Output the [x, y] coordinate of the center of the cell containing the given text.  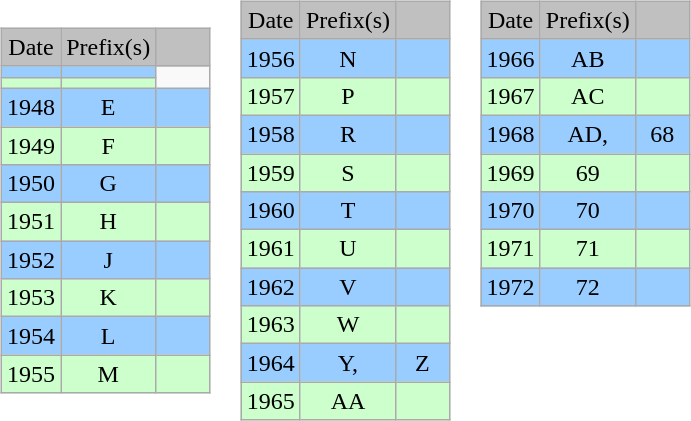
V [348, 287]
1954 [30, 336]
1964 [270, 363]
1950 [30, 184]
1951 [30, 222]
1953 [30, 298]
1966 [510, 58]
AB [588, 58]
1960 [270, 211]
69 [588, 173]
AD, [588, 134]
1968 [510, 134]
T [348, 211]
1971 [510, 249]
U [348, 249]
72 [588, 287]
1952 [30, 260]
G [108, 184]
R [348, 134]
J [108, 260]
H [108, 222]
1961 [270, 249]
E [108, 107]
S [348, 173]
N [348, 58]
1949 [30, 145]
K [108, 298]
1962 [270, 287]
1967 [510, 96]
AA [348, 401]
Z [423, 363]
1957 [270, 96]
1965 [270, 401]
F [108, 145]
M [108, 374]
1969 [510, 173]
1955 [30, 374]
W [348, 325]
1959 [270, 173]
AC [588, 96]
1956 [270, 58]
1970 [510, 211]
1972 [510, 287]
1948 [30, 107]
L [108, 336]
1963 [270, 325]
70 [588, 211]
P [348, 96]
1958 [270, 134]
68 [662, 134]
71 [588, 249]
Y, [348, 363]
